Detect which cell encompasses the target text, then output its (x, y) center coordinate. 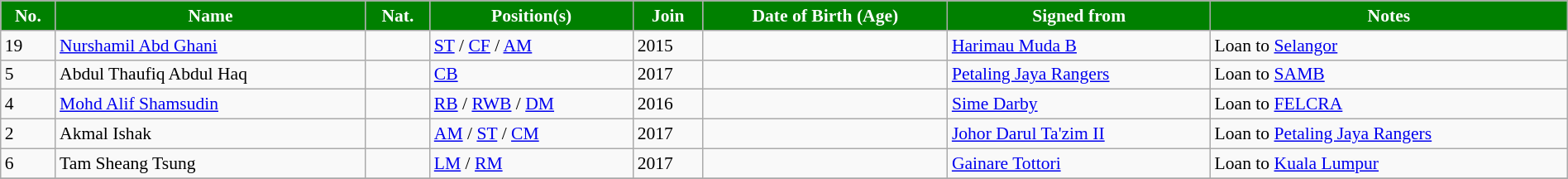
No. (28, 16)
Harimau Muda B (1079, 46)
Sime Darby (1079, 104)
Gainare Tottori (1079, 163)
2 (28, 134)
LM / RM (532, 163)
2015 (668, 46)
Loan to FELCRA (1389, 104)
Name (210, 16)
Akmal Ishak (210, 134)
4 (28, 104)
19 (28, 46)
RB / RWB / DM (532, 104)
Position(s) (532, 16)
2016 (668, 104)
Loan to Petaling Jaya Rangers (1389, 134)
CB (532, 75)
Nat. (398, 16)
AM / ST / CM (532, 134)
Loan to Selangor (1389, 46)
Mohd Alif Shamsudin (210, 104)
Signed from (1079, 16)
6 (28, 163)
Loan to Kuala Lumpur (1389, 163)
5 (28, 75)
Join (668, 16)
Johor Darul Ta'zim II (1079, 134)
ST / CF / AM (532, 46)
Loan to SAMB (1389, 75)
Notes (1389, 16)
Abdul Thaufiq Abdul Haq (210, 75)
Nurshamil Abd Ghani (210, 46)
Date of Birth (Age) (825, 16)
Tam Sheang Tsung (210, 163)
Petaling Jaya Rangers (1079, 75)
